For the text-containing cell, return its midpoint in (X, Y) coordinate format. 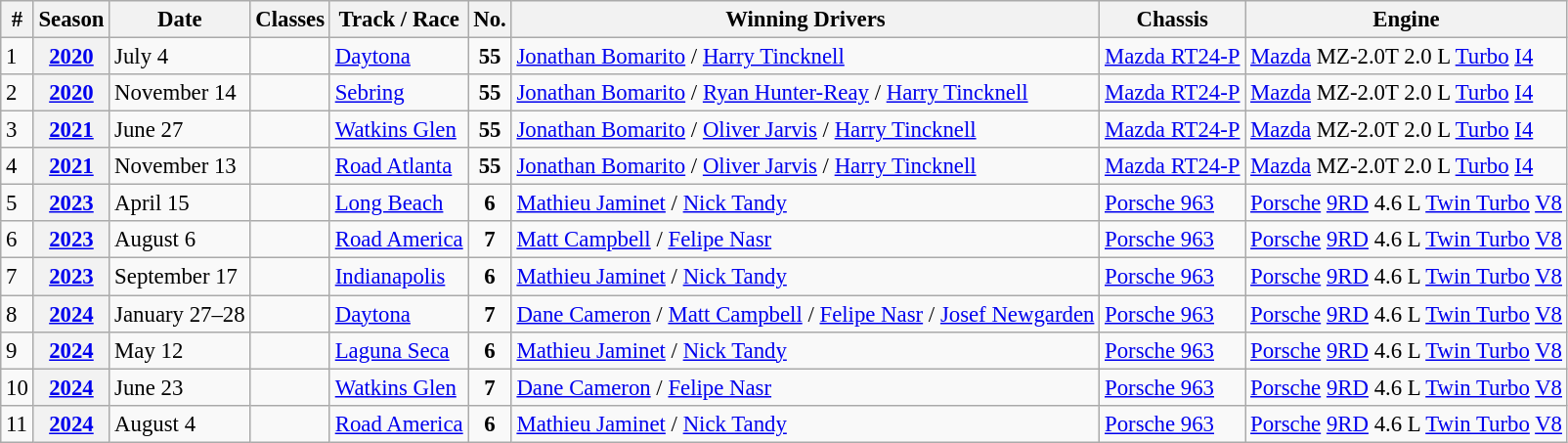
Long Beach (399, 203)
11 (18, 423)
Winning Drivers (806, 20)
4 (18, 166)
Sebring (399, 93)
July 4 (180, 57)
April 15 (180, 203)
November 14 (180, 93)
# (18, 20)
May 12 (180, 350)
Indianapolis (399, 277)
Road Atlanta (399, 166)
Classes (289, 20)
9 (18, 350)
8 (18, 314)
June 27 (180, 130)
Jonathan Bomarito / Harry Tincknell (806, 57)
August 4 (180, 423)
Season (71, 20)
3 (18, 130)
Engine (1407, 20)
January 27–28 (180, 314)
Date (180, 20)
Dane Cameron / Felipe Nasr (806, 387)
1 (18, 57)
September 17 (180, 277)
Jonathan Bomarito / Ryan Hunter-Reay / Harry Tincknell (806, 93)
Matt Campbell / Felipe Nasr (806, 240)
Dane Cameron / Matt Campbell / Felipe Nasr / Josef Newgarden (806, 314)
10 (18, 387)
Laguna Seca (399, 350)
June 23 (180, 387)
2 (18, 93)
Chassis (1173, 20)
November 13 (180, 166)
Track / Race (399, 20)
5 (18, 203)
No. (490, 20)
August 6 (180, 240)
